Extract the (x, y) coordinate from the center of the cell holding the provided text.  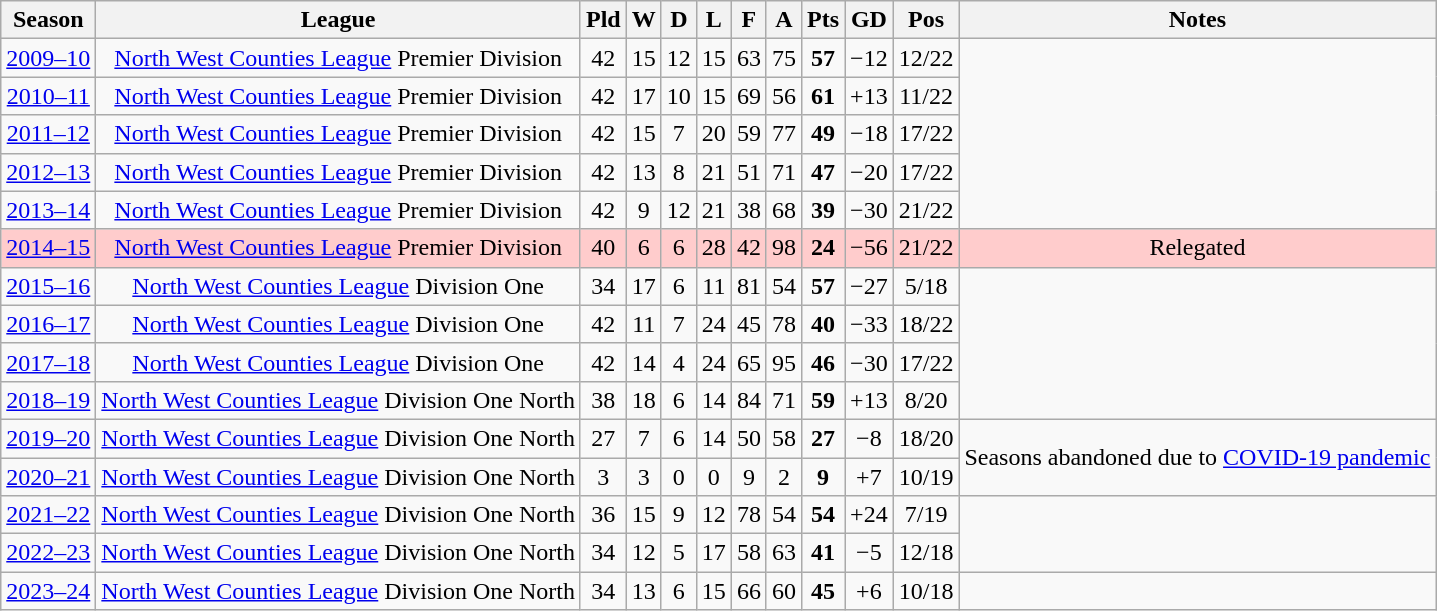
10/18 (926, 591)
8/20 (926, 400)
2 (784, 477)
2023–24 (48, 591)
28 (714, 248)
2009–10 (48, 58)
+6 (870, 591)
+24 (870, 515)
League (338, 20)
2021–22 (48, 515)
39 (824, 210)
−8 (870, 438)
75 (784, 58)
5 (678, 553)
Pld (603, 20)
W (644, 20)
2014–15 (48, 248)
65 (748, 362)
50 (748, 438)
56 (784, 96)
+7 (870, 477)
98 (784, 248)
69 (748, 96)
L (714, 20)
2010–11 (48, 96)
95 (784, 362)
Notes (1198, 20)
47 (824, 172)
A (784, 20)
2013–14 (48, 210)
−5 (870, 553)
Pts (824, 20)
46 (824, 362)
−18 (870, 134)
−33 (870, 324)
18/22 (926, 324)
2018–19 (48, 400)
12/18 (926, 553)
10 (678, 96)
81 (748, 286)
41 (824, 553)
2022–23 (48, 553)
−56 (870, 248)
Season (48, 20)
36 (603, 515)
2019–20 (48, 438)
10/19 (926, 477)
4 (678, 362)
2015–16 (48, 286)
D (678, 20)
12/22 (926, 58)
2020–21 (48, 477)
8 (678, 172)
Seasons abandoned due to COVID-19 pandemic (1198, 457)
18 (644, 400)
GD (870, 20)
51 (748, 172)
61 (824, 96)
2017–18 (48, 362)
60 (784, 591)
11/22 (926, 96)
2012–13 (48, 172)
Relegated (1198, 248)
Pos (926, 20)
F (748, 20)
18/20 (926, 438)
7/19 (926, 515)
49 (824, 134)
20 (714, 134)
2016–17 (48, 324)
68 (784, 210)
−27 (870, 286)
77 (784, 134)
5/18 (926, 286)
66 (748, 591)
−12 (870, 58)
84 (748, 400)
−20 (870, 172)
2011–12 (48, 134)
